Return (x, y) of the center of cell containing provided text 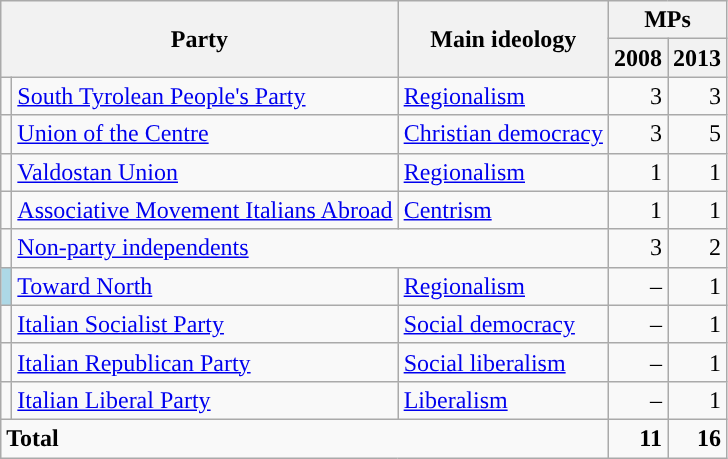
Italian Socialist Party (205, 324)
Christian democracy (503, 134)
Toward North (205, 286)
Centrism (503, 210)
2013 (698, 58)
Main ideology (503, 39)
2008 (638, 58)
Liberalism (503, 400)
Italian Republican Party (205, 362)
5 (698, 134)
16 (698, 438)
11 (638, 438)
Social democracy (503, 324)
Associative Movement Italians Abroad (205, 210)
Social liberalism (503, 362)
Valdostan Union (205, 172)
Non-party independents (310, 248)
2 (698, 248)
Total (305, 438)
South Tyrolean People's Party (205, 96)
Union of the Centre (205, 134)
Italian Liberal Party (205, 400)
Party (200, 39)
MPs (667, 20)
